Provide the (X, Y) coordinate of the cell's center where the given text is located.  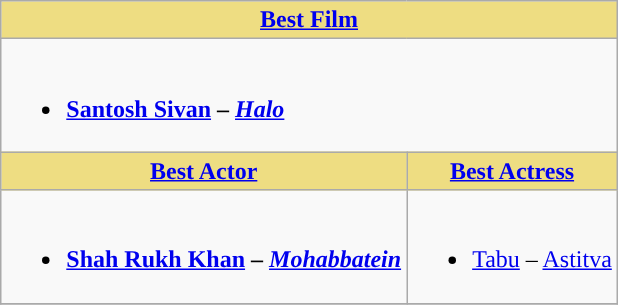
Shah Rukh Khan – Mohabbatein (204, 246)
Best Film (310, 20)
Best Actress (512, 171)
Tabu – Astitva (512, 246)
Best Actor (204, 171)
Santosh Sivan – Halo (310, 96)
